Pinpoint the cell where the given text exists, returning its (x, y) midpoint coordinate. 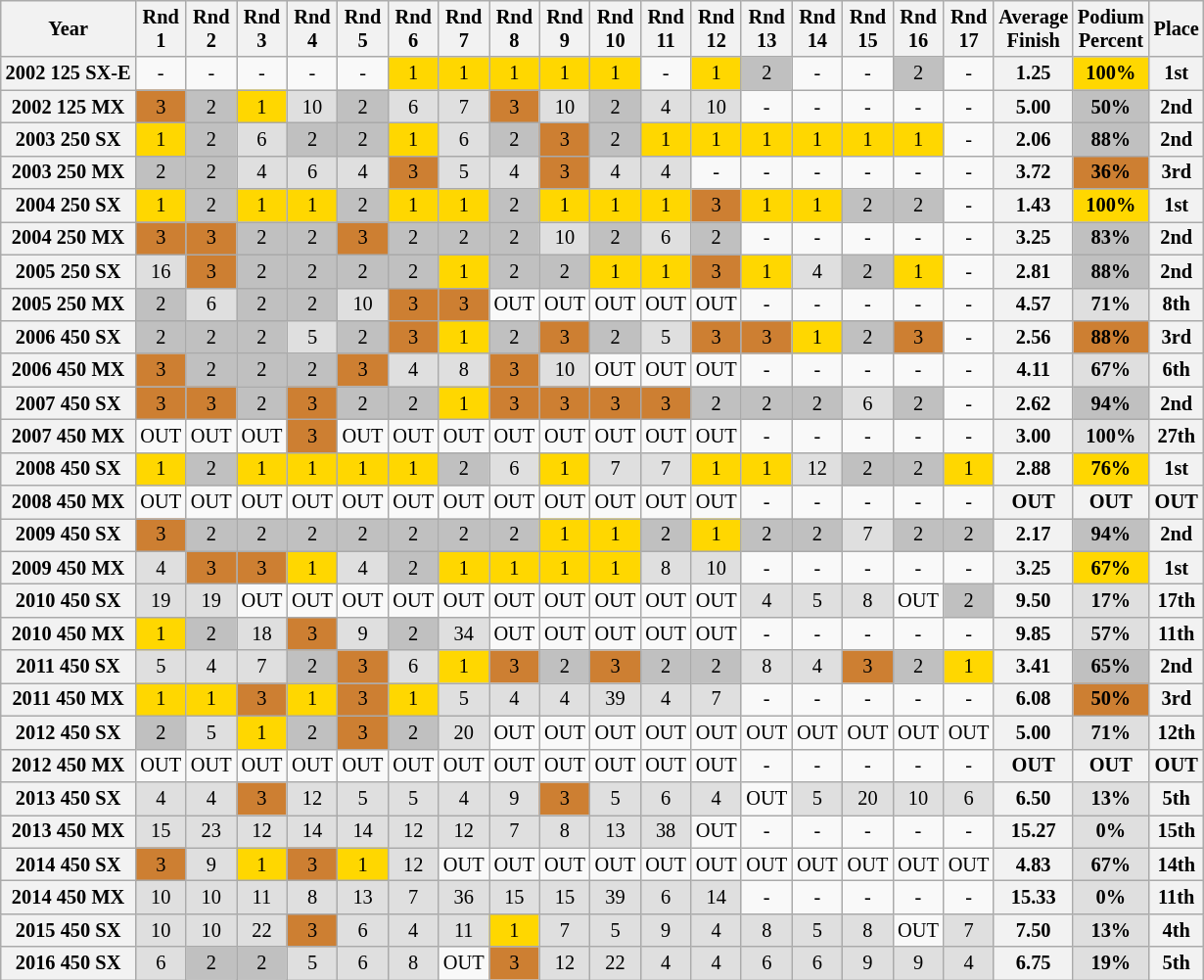
83% (1111, 238)
2.88 (1034, 469)
2004 250 SX (69, 206)
2007 450 SX (69, 403)
7.50 (1034, 930)
2010 450 SX (69, 600)
2006 450 SX (69, 337)
18 (262, 633)
9.50 (1034, 600)
4th (1177, 930)
2014 450 SX (69, 864)
12th (1177, 732)
2009 450 SX (69, 535)
2004 250 MX (69, 238)
4.11 (1034, 370)
Rnd3 (262, 28)
9.85 (1034, 633)
2002 125 MX (69, 107)
3.00 (1034, 436)
2.06 (1034, 139)
4.83 (1034, 864)
Rnd8 (515, 28)
Rnd2 (211, 28)
2016 450 SX (69, 963)
76% (1111, 469)
15.33 (1034, 897)
2007 450 MX (69, 436)
19% (1111, 963)
Rnd17 (969, 28)
3.41 (1034, 667)
2011 450 MX (69, 699)
2.56 (1034, 337)
17th (1177, 600)
2.17 (1034, 535)
2012 450 SX (69, 732)
15.27 (1034, 831)
2008 450 MX (69, 502)
Rnd4 (312, 28)
65% (1111, 667)
6th (1177, 370)
2008 450 SX (69, 469)
1.25 (1034, 73)
Rnd5 (363, 28)
36% (1111, 172)
2015 450 SX (69, 930)
2009 450 MX (69, 568)
1.43 (1034, 206)
Rnd12 (717, 28)
Rnd10 (616, 28)
4.57 (1034, 304)
16 (161, 271)
Rnd11 (666, 28)
2003 250 SX (69, 139)
2013 450 MX (69, 831)
6.75 (1034, 963)
Rnd14 (817, 28)
2011 450 SX (69, 667)
34 (464, 633)
14th (1177, 864)
2014 450 MX (69, 897)
23 (211, 831)
3.72 (1034, 172)
2.62 (1034, 403)
2003 250 MX (69, 172)
Rnd15 (868, 28)
Rnd13 (766, 28)
2005 250 SX (69, 271)
Rnd1 (161, 28)
Rnd7 (464, 28)
57% (1111, 633)
2010 450 MX (69, 633)
Rnd16 (918, 28)
2005 250 MX (69, 304)
17% (1111, 600)
27th (1177, 436)
Rnd9 (565, 28)
2.81 (1034, 271)
Place (1177, 28)
2006 450 MX (69, 370)
2012 450 MX (69, 766)
PodiumPercent (1111, 28)
Year (69, 28)
36 (464, 897)
2002 125 SX-E (69, 73)
2013 450 SX (69, 798)
15th (1177, 831)
6.08 (1034, 699)
8th (1177, 304)
Rnd6 (413, 28)
6.50 (1034, 798)
38 (666, 831)
AverageFinish (1034, 28)
